Return (X, Y) of the center of cell containing provided text 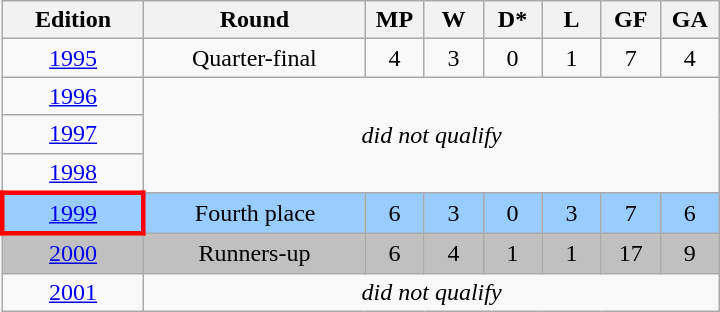
L (572, 20)
D* (512, 20)
1998 (73, 173)
Round (254, 20)
Edition (73, 20)
GF (630, 20)
9 (690, 254)
W (454, 20)
GA (690, 20)
1997 (73, 134)
Fourth place (254, 214)
17 (630, 254)
Quarter-final (254, 58)
1995 (73, 58)
MP (394, 20)
Runners-up (254, 254)
1996 (73, 96)
2000 (73, 254)
1999 (73, 214)
2001 (73, 292)
